Scan for the cell matching the given text and deliver its [x, y] coordinate at center. 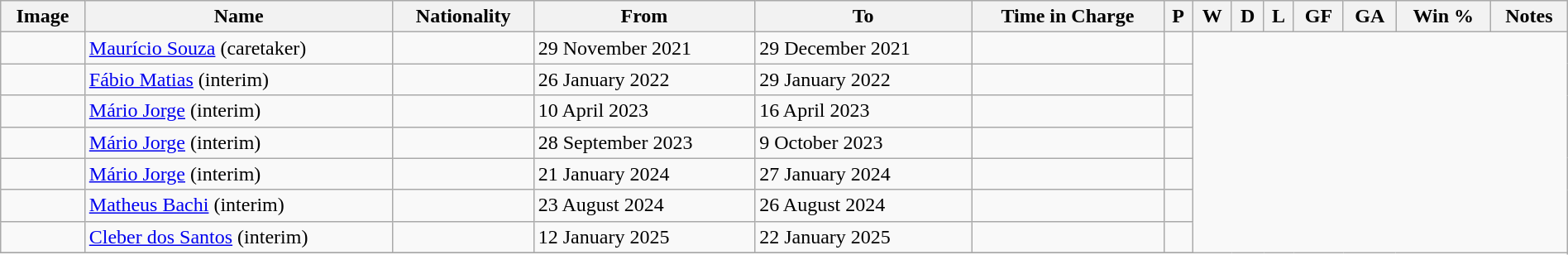
GA [1370, 17]
29 January 2022 [863, 79]
D [1247, 17]
26 August 2024 [863, 205]
29 November 2021 [643, 48]
Win % [1443, 17]
29 December 2021 [863, 48]
26 January 2022 [643, 79]
27 January 2024 [863, 174]
To [863, 17]
22 January 2025 [863, 237]
16 April 2023 [863, 111]
Cleber dos Santos (interim) [238, 237]
Time in Charge [1068, 17]
Matheus Bachi (interim) [238, 205]
10 April 2023 [643, 111]
Maurício Souza (caretaker) [238, 48]
Nationality [463, 17]
Notes [1530, 17]
Name [238, 17]
12 January 2025 [643, 237]
Fábio Matias (interim) [238, 79]
W [1212, 17]
From [643, 17]
GF [1318, 17]
P [1178, 17]
9 October 2023 [863, 142]
L [1279, 17]
23 August 2024 [643, 205]
21 January 2024 [643, 174]
Image [43, 17]
28 September 2023 [643, 142]
